For the text-containing cell, return its midpoint in [X, Y] coordinate format. 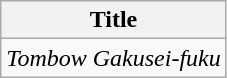
Tombow Gakusei-fuku [114, 58]
Title [114, 20]
